Pinpoint the cell where the given text exists, returning its (x, y) midpoint coordinate. 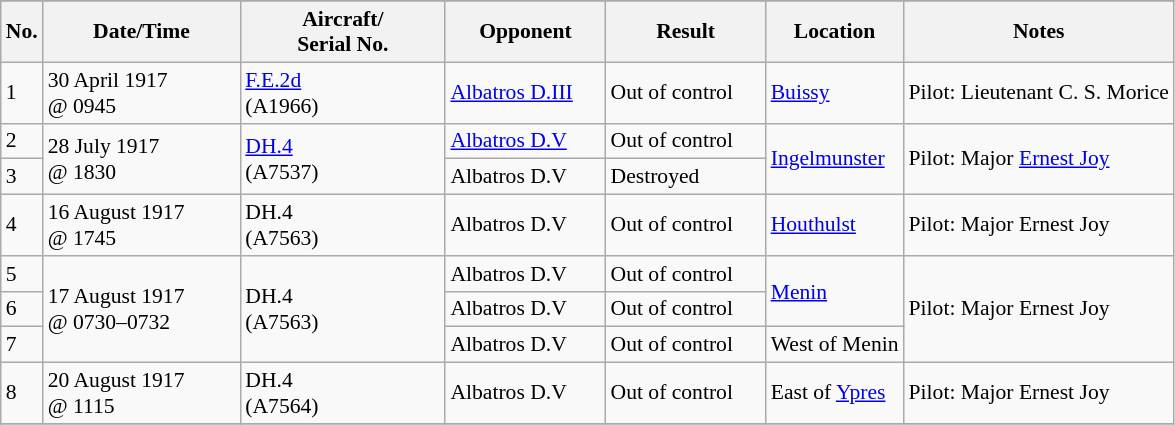
Opponent (525, 32)
Pilot: Lieutenant C. S. Morice (1039, 92)
Menin (835, 292)
20 August 1917@ 1115 (142, 394)
F.E.2d(A1966) (342, 92)
East of Ypres (835, 394)
Ingelmunster (835, 158)
17 August 1917@ 0730–0732 (142, 310)
3 (22, 177)
Houthulst (835, 226)
30 April 1917@ 0945 (142, 92)
Albatros D.III (525, 92)
Buissy (835, 92)
West of Menin (835, 345)
6 (22, 309)
Aircraft/Serial No. (342, 32)
1 (22, 92)
16 August 1917@ 1745 (142, 226)
Location (835, 32)
2 (22, 141)
8 (22, 394)
5 (22, 274)
28 July 1917@ 1830 (142, 158)
DH.4(A7564) (342, 394)
7 (22, 345)
Result (686, 32)
4 (22, 226)
DH.4(A7537) (342, 158)
Date/Time (142, 32)
Destroyed (686, 177)
No. (22, 32)
Notes (1039, 32)
